Provide the [X, Y] coordinate of the cell's center where the given text is located.  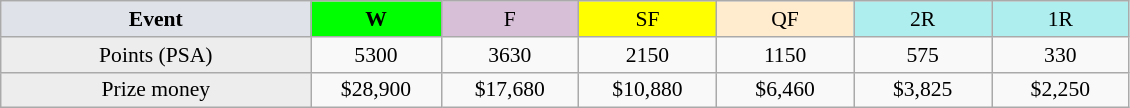
W [376, 19]
$2,250 [1061, 90]
2R [923, 19]
330 [1061, 55]
Points (PSA) [156, 55]
$3,825 [923, 90]
3630 [510, 55]
1150 [785, 55]
$10,880 [648, 90]
QF [785, 19]
$17,680 [510, 90]
F [510, 19]
1R [1061, 19]
575 [923, 55]
SF [648, 19]
$6,460 [785, 90]
$28,900 [376, 90]
5300 [376, 55]
2150 [648, 55]
Event [156, 19]
Prize money [156, 90]
